Extract the (X, Y) coordinate from the center of the cell holding the provided text.  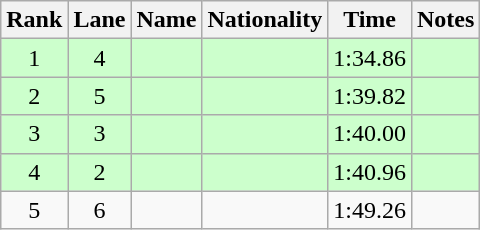
1:49.26 (370, 210)
1:40.96 (370, 172)
Lane (100, 20)
6 (100, 210)
Nationality (265, 20)
Rank (34, 20)
1:34.86 (370, 58)
1:40.00 (370, 134)
Name (166, 20)
Notes (445, 20)
1:39.82 (370, 96)
Time (370, 20)
1 (34, 58)
